Scan for the cell matching the given text and deliver its [X, Y] coordinate at center. 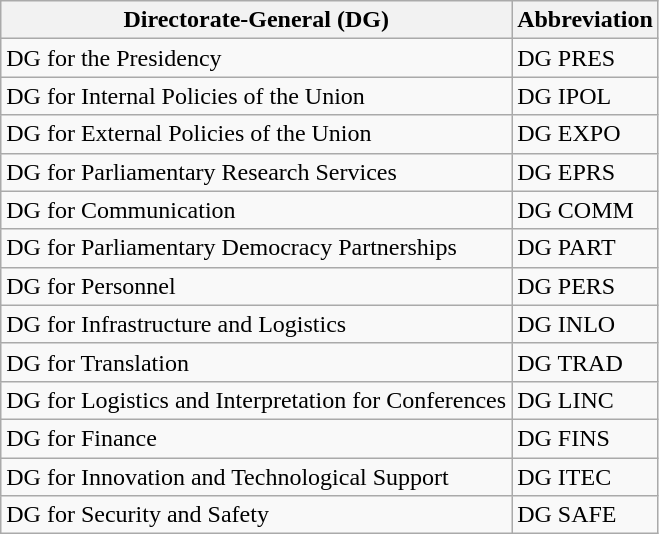
DG for Logistics and Interpretation for Conferences [256, 400]
DG TRAD [586, 362]
DG for Parliamentary Democracy Partnerships [256, 248]
DG ITEC [586, 477]
DG for Finance [256, 438]
DG for Innovation and Technological Support [256, 477]
DG for External Policies of the Union [256, 134]
DG for Communication [256, 210]
DG for Security and Safety [256, 515]
DG EXPO [586, 134]
DG for Infrastructure and Logistics [256, 324]
DG SAFE [586, 515]
DG COMM [586, 210]
DG INLO [586, 324]
Abbreviation [586, 20]
DG PART [586, 248]
DG LINC [586, 400]
DG for Internal Policies of the Union [256, 96]
DG for the Presidency [256, 58]
DG PRES [586, 58]
DG PERS [586, 286]
Directorate-General (DG) [256, 20]
DG for Personnel [256, 286]
DG FINS [586, 438]
DG for Parliamentary Research Services [256, 172]
DG for Translation [256, 362]
DG EPRS [586, 172]
DG IPOL [586, 96]
